Output the (X, Y) coordinate of the center of the cell containing the given text.  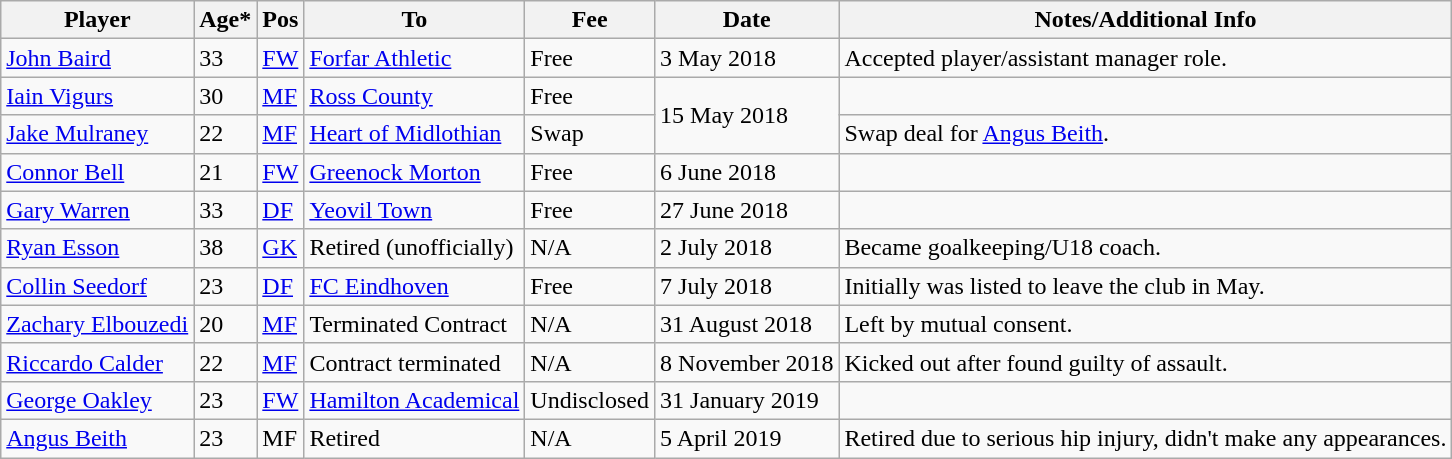
21 (226, 172)
Connor Bell (98, 172)
31 August 2018 (747, 324)
Jake Mulraney (98, 134)
Zachary Elbouzedi (98, 324)
Retired due to serious hip injury, didn't make any appearances. (1146, 438)
27 June 2018 (747, 210)
Collin Seedorf (98, 286)
15 May 2018 (747, 115)
Greenock Morton (414, 172)
31 January 2019 (747, 400)
38 (226, 248)
Became goalkeeping/U18 coach. (1146, 248)
Swap deal for Angus Beith. (1146, 134)
Angus Beith (98, 438)
3 May 2018 (747, 58)
John Baird (98, 58)
Age* (226, 20)
Iain Vigurs (98, 96)
Ryan Esson (98, 248)
Hamilton Academical (414, 400)
Riccardo Calder (98, 362)
6 June 2018 (747, 172)
2 July 2018 (747, 248)
To (414, 20)
GK (280, 248)
Gary Warren (98, 210)
Kicked out after found guilty of assault. (1146, 362)
7 July 2018 (747, 286)
Fee (590, 20)
Retired (414, 438)
30 (226, 96)
Date (747, 20)
Player (98, 20)
Swap (590, 134)
Terminated Contract (414, 324)
Contract terminated (414, 362)
Ross County (414, 96)
FC Eindhoven (414, 286)
5 April 2019 (747, 438)
George Oakley (98, 400)
20 (226, 324)
Notes/Additional Info (1146, 20)
8 November 2018 (747, 362)
Heart of Midlothian (414, 134)
Initially was listed to leave the club in May. (1146, 286)
Undisclosed (590, 400)
Yeovil Town (414, 210)
Pos (280, 20)
Accepted player/assistant manager role. (1146, 58)
Left by mutual consent. (1146, 324)
Retired (unofficially) (414, 248)
Forfar Athletic (414, 58)
